For the text-containing cell, return its midpoint in (X, Y) coordinate format. 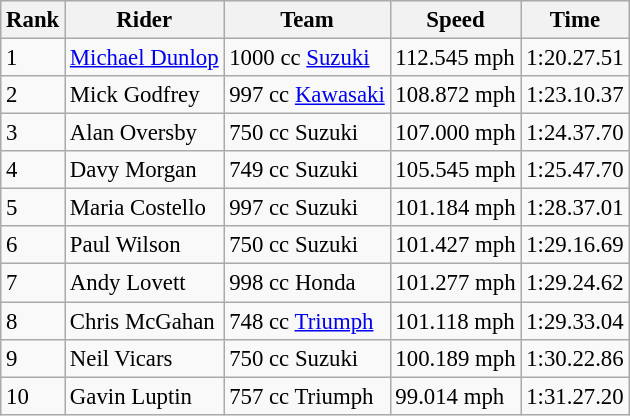
Paul Wilson (144, 245)
108.872 mph (456, 95)
1:20.27.51 (575, 58)
Mick Godfrey (144, 95)
101.118 mph (456, 321)
1:29.33.04 (575, 321)
6 (33, 245)
757 cc Triumph (307, 396)
8 (33, 321)
99.014 mph (456, 396)
Michael Dunlop (144, 58)
Neil Vicars (144, 358)
748 cc Triumph (307, 321)
Rank (33, 20)
Davy Morgan (144, 170)
Speed (456, 20)
101.184 mph (456, 208)
Chris McGahan (144, 321)
101.427 mph (456, 245)
Gavin Luptin (144, 396)
7 (33, 283)
749 cc Suzuki (307, 170)
1:28.37.01 (575, 208)
Alan Oversby (144, 133)
2 (33, 95)
10 (33, 396)
1:31.27.20 (575, 396)
1:24.37.70 (575, 133)
105.545 mph (456, 170)
Time (575, 20)
997 cc Kawasaki (307, 95)
9 (33, 358)
Andy Lovett (144, 283)
100.189 mph (456, 358)
Team (307, 20)
Maria Costello (144, 208)
Rider (144, 20)
4 (33, 170)
1:30.22.86 (575, 358)
5 (33, 208)
997 cc Suzuki (307, 208)
107.000 mph (456, 133)
112.545 mph (456, 58)
1:29.16.69 (575, 245)
1000 cc Suzuki (307, 58)
1:23.10.37 (575, 95)
1:29.24.62 (575, 283)
1 (33, 58)
998 cc Honda (307, 283)
1:25.47.70 (575, 170)
101.277 mph (456, 283)
3 (33, 133)
